Capture the cell that displays the provided text and extract its [X, Y] central coordinate. 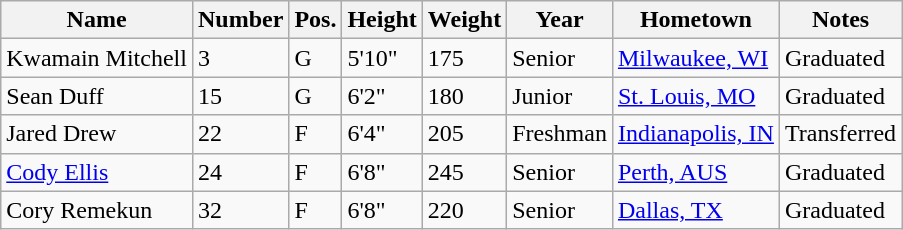
Pos. [316, 20]
205 [464, 134]
Weight [464, 20]
175 [464, 58]
245 [464, 172]
Cody Ellis [97, 172]
3 [240, 58]
Height [382, 20]
Sean Duff [97, 96]
Milwaukee, WI [696, 58]
Cory Remekun [97, 210]
Number [240, 20]
Notes [840, 20]
6'2" [382, 96]
Name [97, 20]
Transferred [840, 134]
5'10" [382, 58]
180 [464, 96]
Indianapolis, IN [696, 134]
15 [240, 96]
Kwamain Mitchell [97, 58]
22 [240, 134]
220 [464, 210]
Jared Drew [97, 134]
Perth, AUS [696, 172]
32 [240, 210]
6'4" [382, 134]
Freshman [560, 134]
Dallas, TX [696, 210]
Year [560, 20]
Hometown [696, 20]
24 [240, 172]
Junior [560, 96]
St. Louis, MO [696, 96]
